Identify which cell holds the provided text, then report its [x, y] central coordinate. 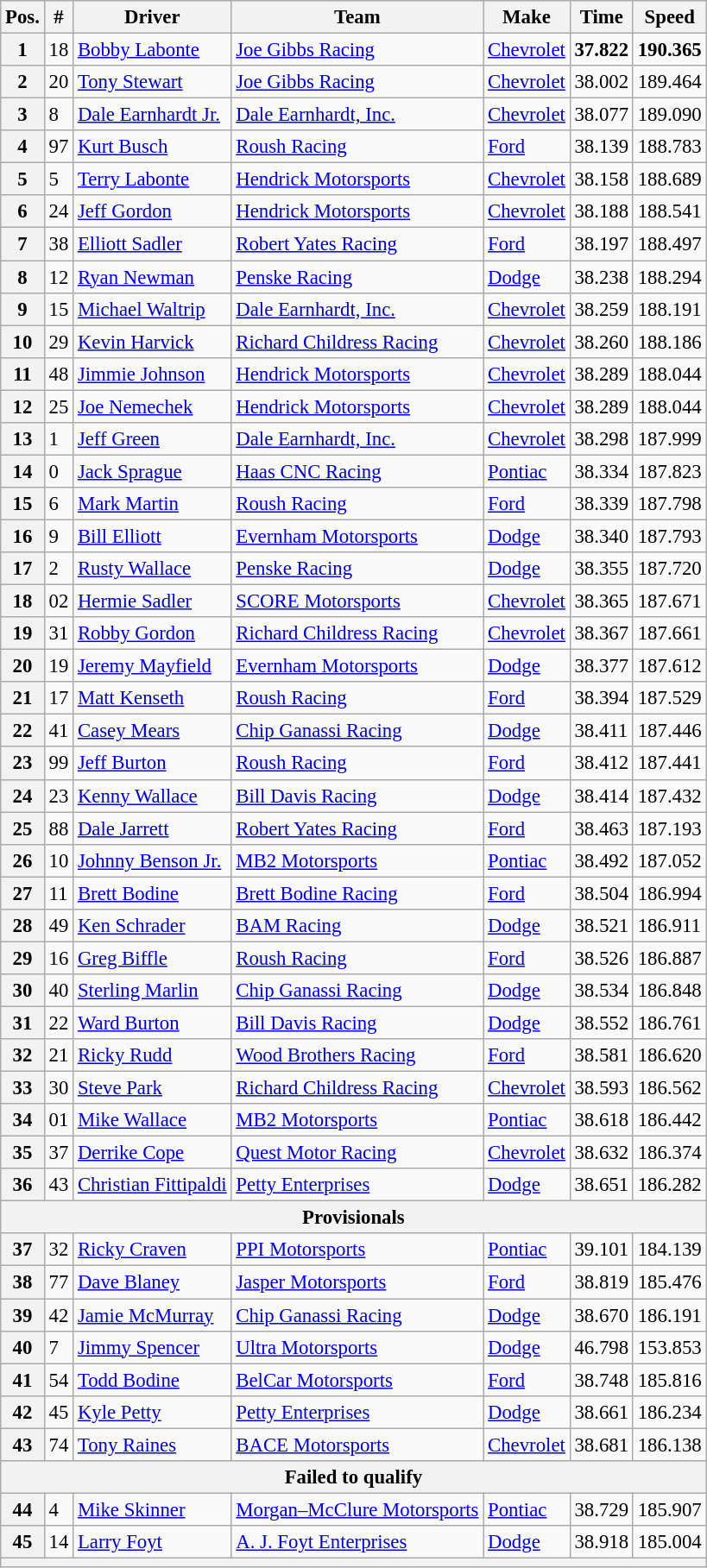
Jimmie Johnson [152, 374]
187.612 [670, 666]
188.186 [670, 342]
46.798 [601, 1347]
Team [357, 17]
38.819 [601, 1282]
38.463 [601, 828]
Dale Earnhardt Jr. [152, 115]
Jack Sprague [152, 471]
186.761 [670, 1023]
39.101 [601, 1250]
39 [22, 1315]
Ken Schrader [152, 926]
Mike Wallace [152, 1120]
27 [22, 893]
184.139 [670, 1250]
38.670 [601, 1315]
38.414 [601, 796]
38.492 [601, 860]
Ricky Rudd [152, 1055]
01 [59, 1120]
28 [22, 926]
189.464 [670, 82]
186.562 [670, 1088]
187.529 [670, 698]
186.234 [670, 1412]
Kyle Petty [152, 1412]
38.188 [601, 211]
49 [59, 926]
38.260 [601, 342]
185.476 [670, 1282]
188.541 [670, 211]
Christian Fittipaldi [152, 1185]
38.526 [601, 958]
38.411 [601, 731]
Jeremy Mayfield [152, 666]
Provisionals [354, 1218]
187.661 [670, 633]
38.365 [601, 601]
187.441 [670, 764]
187.052 [670, 860]
186.620 [670, 1055]
38.197 [601, 244]
38.339 [601, 504]
77 [59, 1282]
88 [59, 828]
3 [22, 115]
186.282 [670, 1185]
Bill Elliott [152, 536]
38.534 [601, 991]
Jamie McMurray [152, 1315]
187.671 [670, 601]
BelCar Motorsports [357, 1380]
74 [59, 1445]
# [59, 17]
99 [59, 764]
38.259 [601, 309]
33 [22, 1088]
187.793 [670, 536]
187.193 [670, 828]
38.412 [601, 764]
Wood Brothers Racing [357, 1055]
187.446 [670, 731]
38.340 [601, 536]
BACE Motorsports [357, 1445]
188.497 [670, 244]
38.521 [601, 926]
Sterling Marlin [152, 991]
38.334 [601, 471]
35 [22, 1153]
PPI Motorsports [357, 1250]
13 [22, 439]
38.581 [601, 1055]
0 [59, 471]
Tony Raines [152, 1445]
Kenny Wallace [152, 796]
Mike Skinner [152, 1509]
38.139 [601, 147]
Ultra Motorsports [357, 1347]
44 [22, 1509]
38.002 [601, 82]
188.783 [670, 147]
38.681 [601, 1445]
Speed [670, 17]
38.504 [601, 893]
Todd Bodine [152, 1380]
37.822 [601, 50]
187.432 [670, 796]
54 [59, 1380]
38.729 [601, 1509]
Robby Gordon [152, 633]
185.004 [670, 1542]
Steve Park [152, 1088]
Larry Foyt [152, 1542]
38.238 [601, 277]
38.394 [601, 698]
97 [59, 147]
186.911 [670, 926]
38.298 [601, 439]
Kurt Busch [152, 147]
Time [601, 17]
Dave Blaney [152, 1282]
38.552 [601, 1023]
Morgan–McClure Motorsports [357, 1509]
Joe Nemechek [152, 406]
Johnny Benson Jr. [152, 860]
36 [22, 1185]
187.798 [670, 504]
Make [527, 17]
Terry Labonte [152, 179]
186.887 [670, 958]
Kevin Harvick [152, 342]
Quest Motor Racing [357, 1153]
185.907 [670, 1509]
Jeff Burton [152, 764]
189.090 [670, 115]
Jeff Gordon [152, 211]
Driver [152, 17]
187.823 [670, 471]
38.918 [601, 1542]
38.377 [601, 666]
185.816 [670, 1380]
Dale Jarrett [152, 828]
Greg Biffle [152, 958]
38.748 [601, 1380]
38.355 [601, 569]
Jimmy Spencer [152, 1347]
186.191 [670, 1315]
Ward Burton [152, 1023]
26 [22, 860]
Elliott Sadler [152, 244]
48 [59, 374]
186.994 [670, 893]
Ricky Craven [152, 1250]
190.365 [670, 50]
153.853 [670, 1347]
38.651 [601, 1185]
38.158 [601, 179]
186.138 [670, 1445]
Matt Kenseth [152, 698]
187.999 [670, 439]
188.294 [670, 277]
Brett Bodine [152, 893]
38.618 [601, 1120]
Michael Waltrip [152, 309]
SCORE Motorsports [357, 601]
A. J. Foyt Enterprises [357, 1542]
188.191 [670, 309]
Brett Bodine Racing [357, 893]
Derrike Cope [152, 1153]
38.661 [601, 1412]
38.593 [601, 1088]
187.720 [670, 569]
Haas CNC Racing [357, 471]
186.442 [670, 1120]
Bobby Labonte [152, 50]
BAM Racing [357, 926]
38.632 [601, 1153]
38.077 [601, 115]
Rusty Wallace [152, 569]
Tony Stewart [152, 82]
Ryan Newman [152, 277]
38.367 [601, 633]
Jeff Green [152, 439]
186.374 [670, 1153]
Hermie Sadler [152, 601]
Pos. [22, 17]
Mark Martin [152, 504]
186.848 [670, 991]
Failed to qualify [354, 1477]
02 [59, 601]
Casey Mears [152, 731]
188.689 [670, 179]
34 [22, 1120]
Jasper Motorsports [357, 1282]
